Capture the cell that displays the provided text and extract its (X, Y) central coordinate. 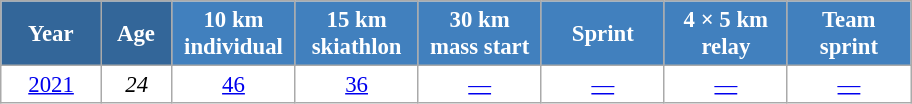
10 km individual (234, 34)
24 (136, 85)
Sprint (602, 34)
Age (136, 34)
4 × 5 km relay (726, 34)
Year (52, 34)
Team sprint (848, 34)
15 km skiathlon (356, 34)
46 (234, 85)
30 km mass start (480, 34)
36 (356, 85)
2021 (52, 85)
